From the cell containing the given text, extract its center point as [x, y] coordinate. 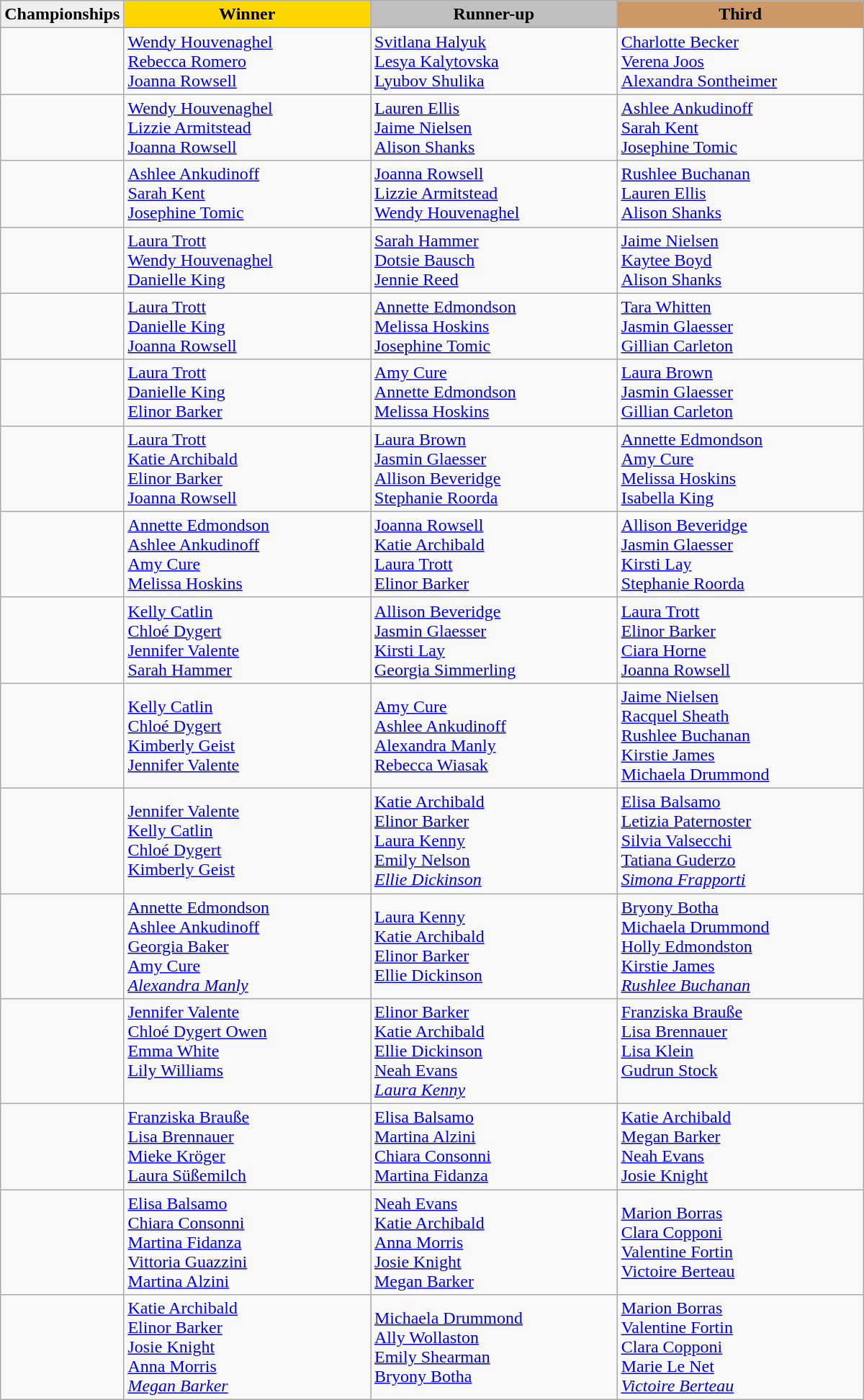
Laura BrownJasmin GlaesserAllison BeveridgeStephanie Roorda [494, 468]
Laura TrottDanielle KingElinor Barker [248, 392]
Annette EdmondsonAshlee AnkudinoffGeorgia BakerAmy CureAlexandra Manly [248, 946]
Marion BorrasValentine FortinClara CopponiMarie Le NetVictoire Berteau [740, 1347]
Winner [248, 14]
Elisa BalsamoLetizia PaternosterSilvia ValsecchiTatiana GuderzoSimona Frapporti [740, 840]
Jennifer ValenteChloé Dygert OwenEmma WhiteLily Williams [248, 1051]
Laura TrottDanielle KingJoanna Rowsell [248, 326]
Ashlee AnkudinoffSarah KentJosephine Tomic [740, 127]
Wendy HouvenaghelLizzie ArmitsteadJoanna Rowsell [248, 127]
Elisa BalsamoMartina AlziniChiara ConsonniMartina Fidanza [494, 1147]
Allison BeveridgeJasmin GlaesserKirsti LayGeorgia Simmerling [494, 640]
Kelly CatlinChloé DygertKimberly GeistJennifer Valente [248, 735]
Franziska BraußeLisa BrennauerLisa KleinGudrun Stock [740, 1051]
Laura TrottElinor BarkerCiara HorneJoanna Rowsell [740, 640]
Franziska BraußeLisa BrennauerMieke KrögerLaura Süßemilch [248, 1147]
Bryony BothaMichaela DrummondHolly EdmondstonKirstie JamesRushlee Buchanan [740, 946]
Lauren EllisJaime NielsenAlison Shanks [494, 127]
Laura TrottWendy HouvenaghelDanielle King [248, 260]
Michaela DrummondAlly WollastonEmily ShearmanBryony Botha [494, 1347]
Marion BorrasClara CopponiValentine FortinVictoire Berteau [740, 1242]
Svitlana HalyukLesya KalytovskaLyubov Shulika [494, 61]
Amy CureAnnette EdmondsonMelissa Hoskins [494, 392]
Katie ArchibaldElinor BarkerLaura KennyEmily NelsonEllie Dickinson [494, 840]
Runner-up [494, 14]
Elinor BarkerKatie ArchibaldEllie DickinsonNeah EvansLaura Kenny [494, 1051]
Joanna RowsellKatie ArchibaldLaura TrottElinor Barker [494, 555]
Kelly CatlinChloé DygertJennifer Valente Sarah Hammer [248, 640]
Wendy HouvenaghelRebecca RomeroJoanna Rowsell [248, 61]
Jennifer ValenteKelly CatlinChloé DygertKimberly Geist [248, 840]
Jaime NielsenKaytee BoydAlison Shanks [740, 260]
Katie ArchibaldElinor BarkerJosie KnightAnna MorrisMegan Barker [248, 1347]
Championships [62, 14]
Joanna Rowsell Lizzie ArmitsteadWendy Houvenaghel [494, 194]
Elisa BalsamoChiara ConsonniMartina FidanzaVittoria GuazziniMartina Alzini [248, 1242]
Laura BrownJasmin GlaesserGillian Carleton [740, 392]
Laura TrottKatie ArchibaldElinor BarkerJoanna Rowsell [248, 468]
Sarah HammerDotsie BauschJennie Reed [494, 260]
Laura KennyKatie ArchibaldElinor BarkerEllie Dickinson [494, 946]
Charlotte BeckerVerena JoosAlexandra Sontheimer [740, 61]
Annette EdmondsonMelissa HoskinsJosephine Tomic [494, 326]
Rushlee BuchananLauren EllisAlison Shanks [740, 194]
Ashlee AnkudinoffSarah Kent Josephine Tomic [248, 194]
Tara WhittenJasmin GlaesserGillian Carleton [740, 326]
Third [740, 14]
Annette EdmondsonAshlee AnkudinoffAmy CureMelissa Hoskins [248, 555]
Allison BeveridgeJasmin GlaesserKirsti LayStephanie Roorda [740, 555]
Amy CureAshlee AnkudinoffAlexandra ManlyRebecca Wiasak [494, 735]
Annette EdmondsonAmy CureMelissa HoskinsIsabella King [740, 468]
Jaime NielsenRacquel SheathRushlee BuchananKirstie JamesMichaela Drummond [740, 735]
Katie ArchibaldMegan BarkerNeah EvansJosie Knight [740, 1147]
Neah EvansKatie ArchibaldAnna MorrisJosie KnightMegan Barker [494, 1242]
